Output the (X, Y) coordinate of the center of the cell containing the given text.  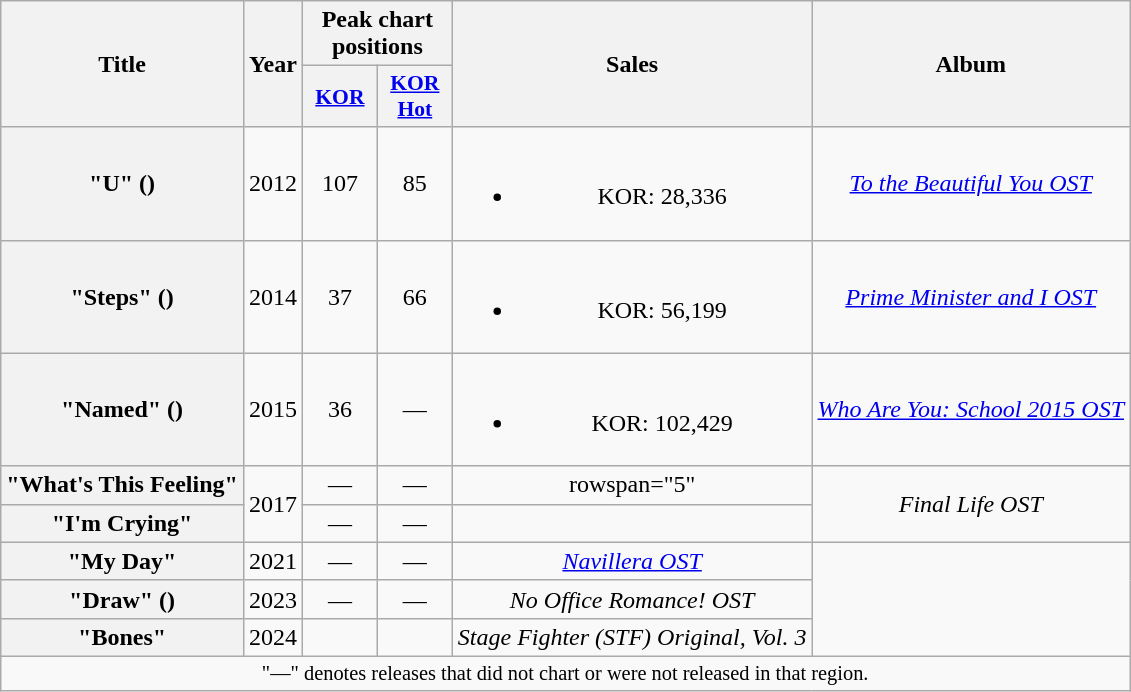
"Named" () (122, 410)
Year (272, 64)
KORHot (414, 96)
2014 (272, 296)
2015 (272, 410)
Final Life OST (971, 504)
"Steps" () (122, 296)
2024 (272, 637)
"Bones" (122, 637)
No Office Romance! OST (632, 599)
KOR (340, 96)
"What's This Feeling" (122, 485)
Stage Fighter (STF) Original, Vol. 3 (632, 637)
107 (340, 184)
"Draw" () (122, 599)
KOR: 102,429 (632, 410)
"I'm Crying" (122, 523)
37 (340, 296)
36 (340, 410)
Sales (632, 64)
To the Beautiful You OST (971, 184)
85 (414, 184)
Title (122, 64)
2017 (272, 504)
rowspan="5" (632, 485)
"My Day" (122, 561)
2023 (272, 599)
2012 (272, 184)
2021 (272, 561)
"U" () (122, 184)
Navillera OST (632, 561)
Prime Minister and I OST (971, 296)
"—" denotes releases that did not chart or were not released in that region. (566, 673)
Who Are You: School 2015 OST (971, 410)
Album (971, 64)
KOR: 28,336 (632, 184)
KOR: 56,199 (632, 296)
Peak chart positions (377, 34)
66 (414, 296)
